Detect which cell encompasses the target text, then output its [x, y] center coordinate. 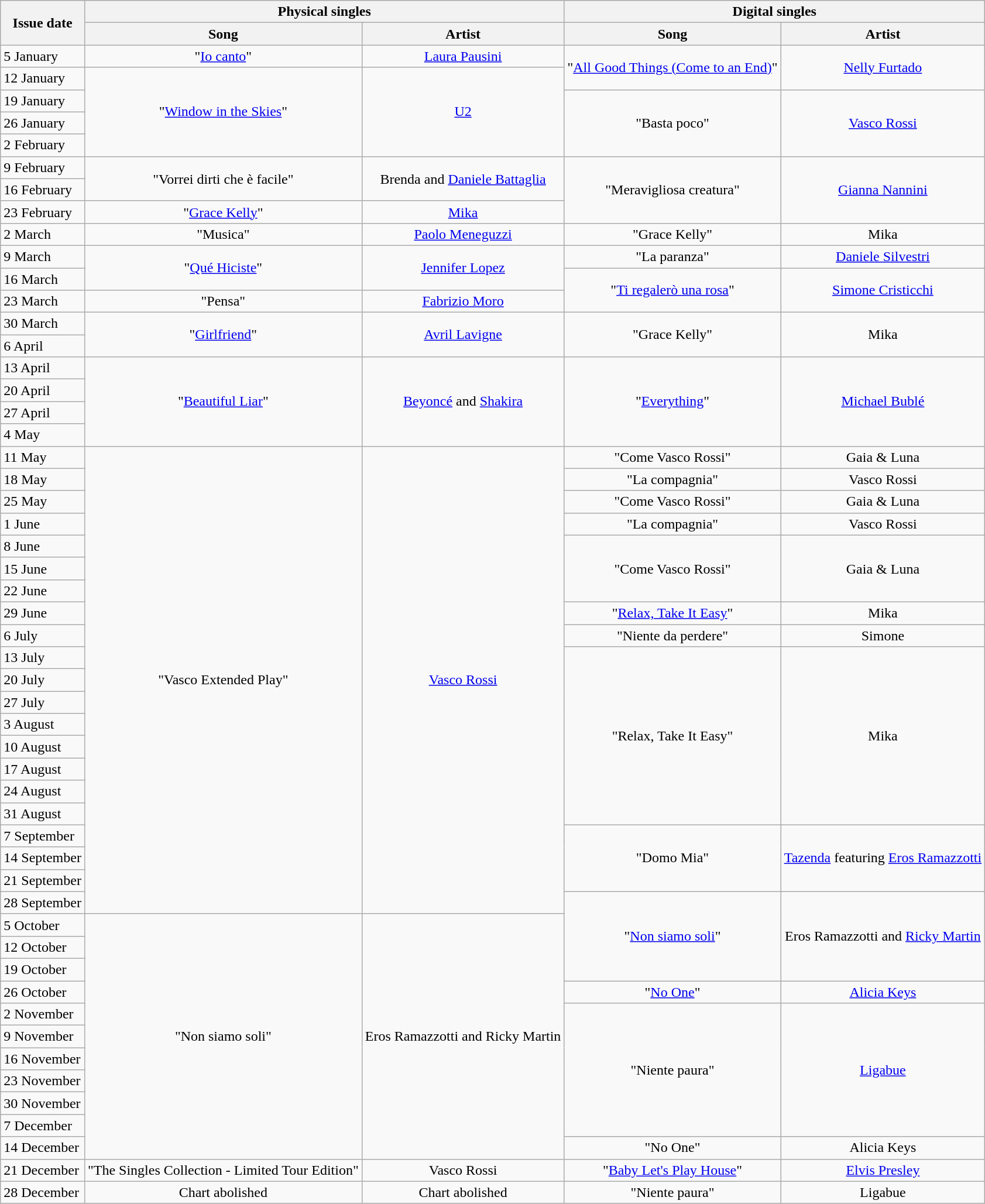
Daniele Silvestri [883, 256]
28 December [43, 1192]
20 April [43, 390]
17 August [43, 769]
19 October [43, 969]
"Basta poco" [672, 123]
Gianna Nannini [883, 190]
14 September [43, 858]
26 October [43, 992]
Beyoncé and Shakira [463, 402]
Brenda and Daniele Battaglia [463, 179]
Elvis Presley [883, 1170]
26 January [43, 123]
4 May [43, 435]
Michael Bublé [883, 402]
Paolo Meneguzzi [463, 234]
27 April [43, 413]
7 September [43, 836]
23 November [43, 1081]
Avril Lavigne [463, 335]
5 October [43, 925]
16 March [43, 279]
3 August [43, 725]
13 April [43, 368]
8 June [43, 546]
"Baby Let's Play House" [672, 1170]
Physical singles [324, 12]
23 March [43, 301]
12 January [43, 78]
"Pensa" [223, 301]
9 November [43, 1037]
"Musica" [223, 234]
22 June [43, 591]
U2 [463, 112]
Tazenda featuring Eros Ramazzotti [883, 858]
1 June [43, 524]
"Vorrei dirti che è facile" [223, 179]
2 March [43, 234]
9 February [43, 167]
16 February [43, 190]
"La paranza" [672, 256]
"Niente da perdere" [672, 635]
Nelly Furtado [883, 67]
"Qué Hiciste" [223, 267]
16 November [43, 1059]
23 February [43, 212]
Fabrizio Moro [463, 301]
Simone Cristicchi [883, 290]
Laura Pausini [463, 56]
"Vasco Extended Play" [223, 680]
Issue date [43, 23]
"Window in the Skies" [223, 112]
5 January [43, 56]
Digital singles [775, 12]
"Beautiful Liar" [223, 402]
"All Good Things (Come to an End)" [672, 67]
28 September [43, 903]
21 December [43, 1170]
11 May [43, 457]
18 May [43, 479]
6 July [43, 635]
"Meravigliosa creatura" [672, 190]
"The Singles Collection - Limited Tour Edition" [223, 1170]
6 April [43, 346]
30 March [43, 324]
30 November [43, 1103]
29 June [43, 613]
25 May [43, 502]
15 June [43, 568]
9 March [43, 256]
21 September [43, 880]
2 November [43, 1014]
24 August [43, 791]
13 July [43, 658]
"Girlfriend" [223, 335]
12 October [43, 947]
Simone [883, 635]
"Io canto" [223, 56]
"Ti regalerò una rosa" [672, 290]
20 July [43, 680]
14 December [43, 1148]
2 February [43, 145]
10 August [43, 747]
27 July [43, 702]
7 December [43, 1126]
19 January [43, 101]
31 August [43, 814]
Jennifer Lopez [463, 267]
"Everything" [672, 402]
"Domo Mia" [672, 858]
